Output the (X, Y) coordinate of the center of the cell containing the given text.  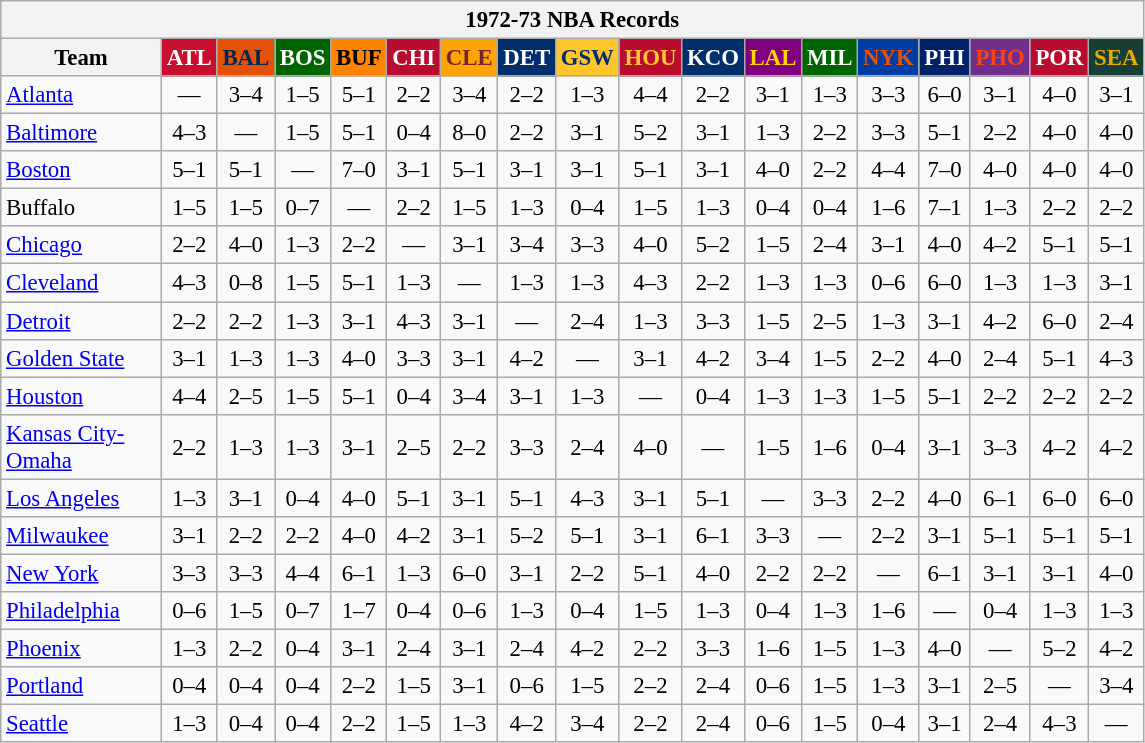
Portland (82, 686)
Baltimore (82, 133)
CLE (470, 58)
Golden State (82, 358)
Milwaukee (82, 536)
Boston (82, 170)
Kansas City-Omaha (82, 446)
1–7 (359, 611)
Houston (82, 396)
MIL (830, 58)
LAL (772, 58)
POR (1060, 58)
8–0 (470, 133)
Chicago (82, 245)
ATL (189, 58)
Atlanta (82, 95)
1972-73 NBA Records (572, 20)
PHI (944, 58)
HOU (650, 58)
KCO (714, 58)
GSW (587, 58)
0–8 (246, 283)
Los Angeles (82, 498)
Philadelphia (82, 611)
NYK (888, 58)
BAL (246, 58)
Phoenix (82, 648)
7–1 (944, 208)
Cleveland (82, 283)
Buffalo (82, 208)
Detroit (82, 321)
PHO (1000, 58)
DET (526, 58)
BUF (359, 58)
New York (82, 573)
CHI (414, 58)
BOS (303, 58)
Seattle (82, 724)
Team (82, 58)
SEA (1116, 58)
